Determine the (X, Y) coordinate at the center of the cell enclosing the given text.  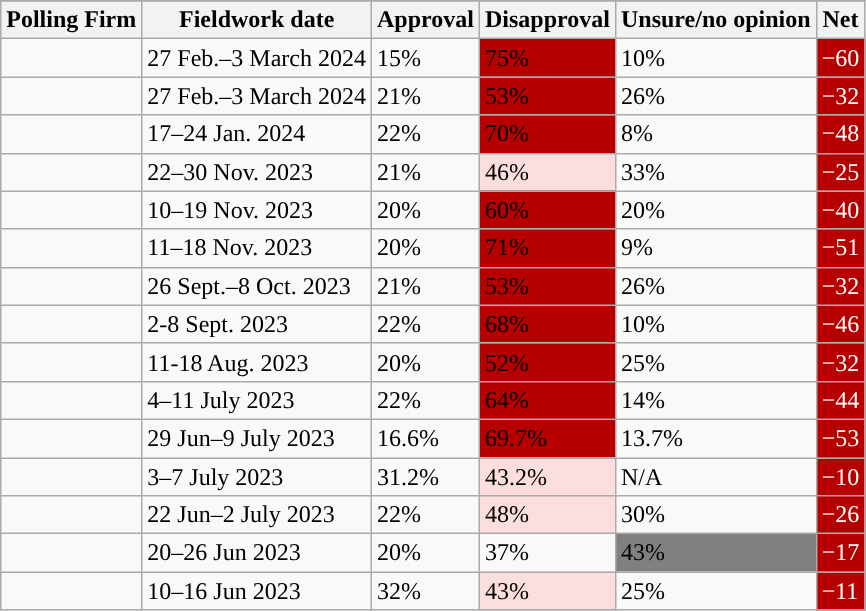
60% (547, 210)
Fieldwork date (257, 20)
75% (547, 58)
52% (547, 362)
46% (547, 172)
−53 (840, 438)
2-8 Sept. 2023 (257, 324)
Unsure/no opinion (716, 20)
32% (426, 591)
70% (547, 134)
17–24 Jan. 2024 (257, 134)
11–18 Nov. 2023 (257, 248)
29 Jun–9 July 2023 (257, 438)
69.7% (547, 438)
−25 (840, 172)
14% (716, 400)
11-18 Aug. 2023 (257, 362)
4–11 July 2023 (257, 400)
16.6% (426, 438)
−40 (840, 210)
64% (547, 400)
22–30 Nov. 2023 (257, 172)
−46 (840, 324)
8% (716, 134)
−60 (840, 58)
10–16 Jun 2023 (257, 591)
−11 (840, 591)
71% (547, 248)
Net (840, 20)
33% (716, 172)
31.2% (426, 477)
22 Jun–2 July 2023 (257, 515)
−44 (840, 400)
−10 (840, 477)
20–26 Jun 2023 (257, 553)
N/A (716, 477)
15% (426, 58)
13.7% (716, 438)
3–7 July 2023 (257, 477)
30% (716, 515)
−51 (840, 248)
Approval (426, 20)
48% (547, 515)
−48 (840, 134)
26 Sept.–8 Oct. 2023 (257, 286)
−26 (840, 515)
68% (547, 324)
37% (547, 553)
9% (716, 248)
−17 (840, 553)
10–19 Nov. 2023 (257, 210)
43.2% (547, 477)
Polling Firm (72, 20)
Disapproval (547, 20)
